Determine the (X, Y) coordinate at the center of the cell enclosing the given text.  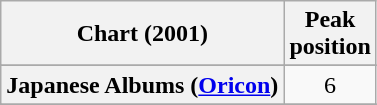
Chart (2001) (142, 34)
Peakposition (330, 34)
Japanese Albums (Oricon) (142, 85)
6 (330, 85)
